Pinpoint the cell where the given text exists, returning its (x, y) midpoint coordinate. 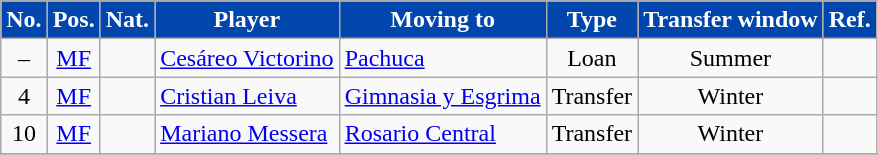
Player (247, 20)
Pos. (74, 20)
Pachuca (442, 58)
Moving to (442, 20)
Cristian Leiva (247, 96)
Nat. (127, 20)
Loan (592, 58)
Summer (731, 58)
– (24, 58)
Cesáreo Victorino (247, 58)
Transfer window (731, 20)
4 (24, 96)
Mariano Messera (247, 134)
Type (592, 20)
Ref. (850, 20)
Rosario Central (442, 134)
10 (24, 134)
Gimnasia y Esgrima (442, 96)
No. (24, 20)
